Return (X, Y) of the center of cell containing provided text 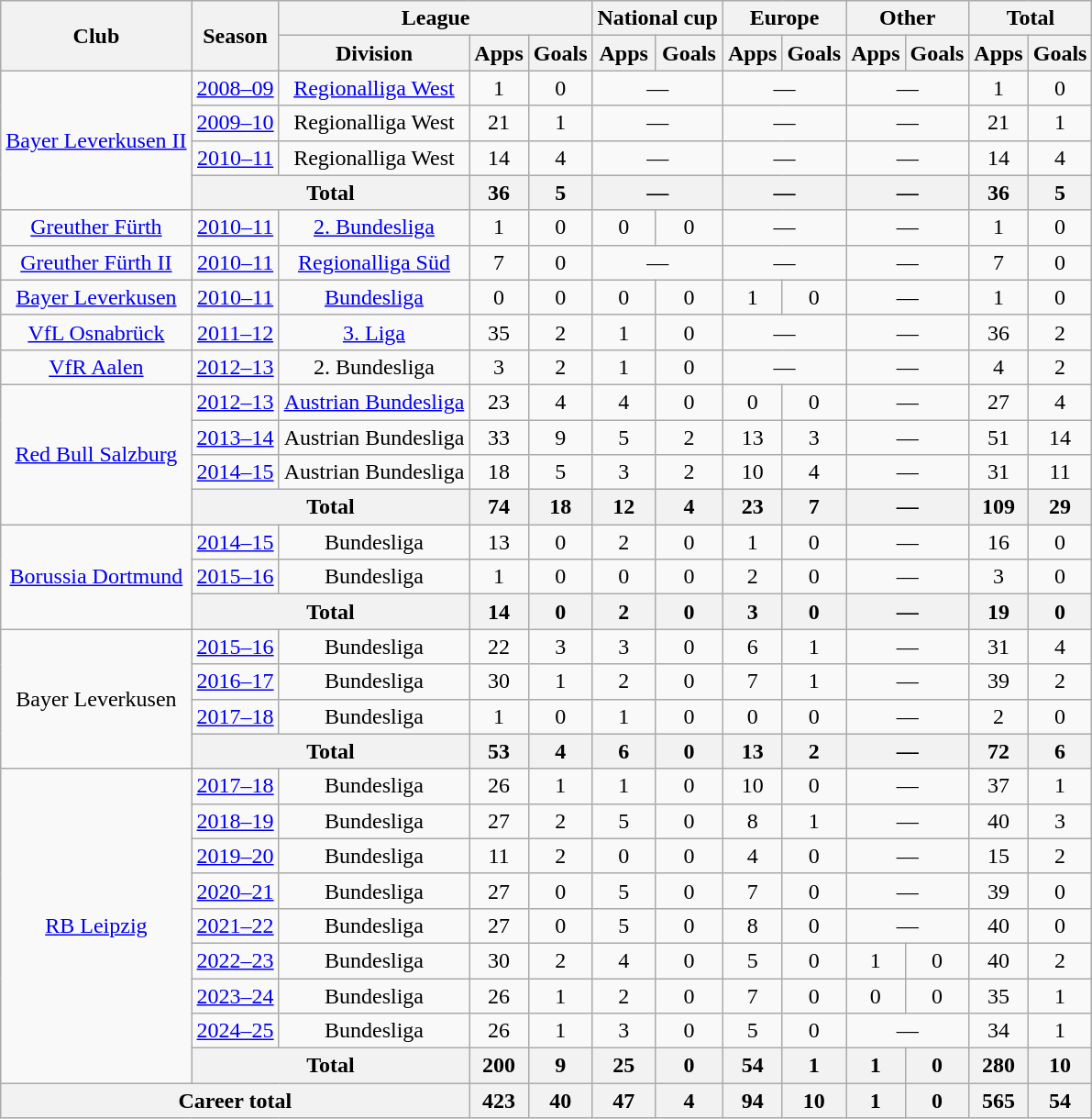
22 (499, 647)
200 (499, 1066)
VfL Osnabrück (96, 332)
Division (374, 53)
15 (998, 856)
2008–09 (235, 88)
3. Liga (374, 332)
2019–20 (235, 856)
League (436, 18)
280 (998, 1066)
2022–23 (235, 960)
Regionalliga Süd (374, 262)
2013–14 (235, 438)
19 (998, 612)
33 (499, 438)
2023–24 (235, 995)
2018–19 (235, 821)
109 (998, 507)
Europe (784, 18)
34 (998, 1031)
VfR Aalen (96, 367)
51 (998, 438)
47 (623, 1101)
Other (908, 18)
37 (998, 786)
29 (1060, 507)
Bayer Leverkusen II (96, 140)
Borussia Dortmund (96, 577)
423 (499, 1101)
Greuther Fürth (96, 227)
2020–21 (235, 891)
2016–17 (235, 681)
94 (752, 1101)
25 (623, 1066)
2009–10 (235, 123)
Red Bull Salzburg (96, 454)
RB Leipzig (96, 926)
72 (998, 751)
2021–22 (235, 925)
74 (499, 507)
Club (96, 36)
12 (623, 507)
565 (998, 1101)
2011–12 (235, 332)
Career total (235, 1101)
2024–25 (235, 1031)
Greuther Fürth II (96, 262)
Season (235, 36)
16 (998, 542)
National cup (657, 18)
53 (499, 751)
